Identify which cell holds the provided text, then report its (x, y) central coordinate. 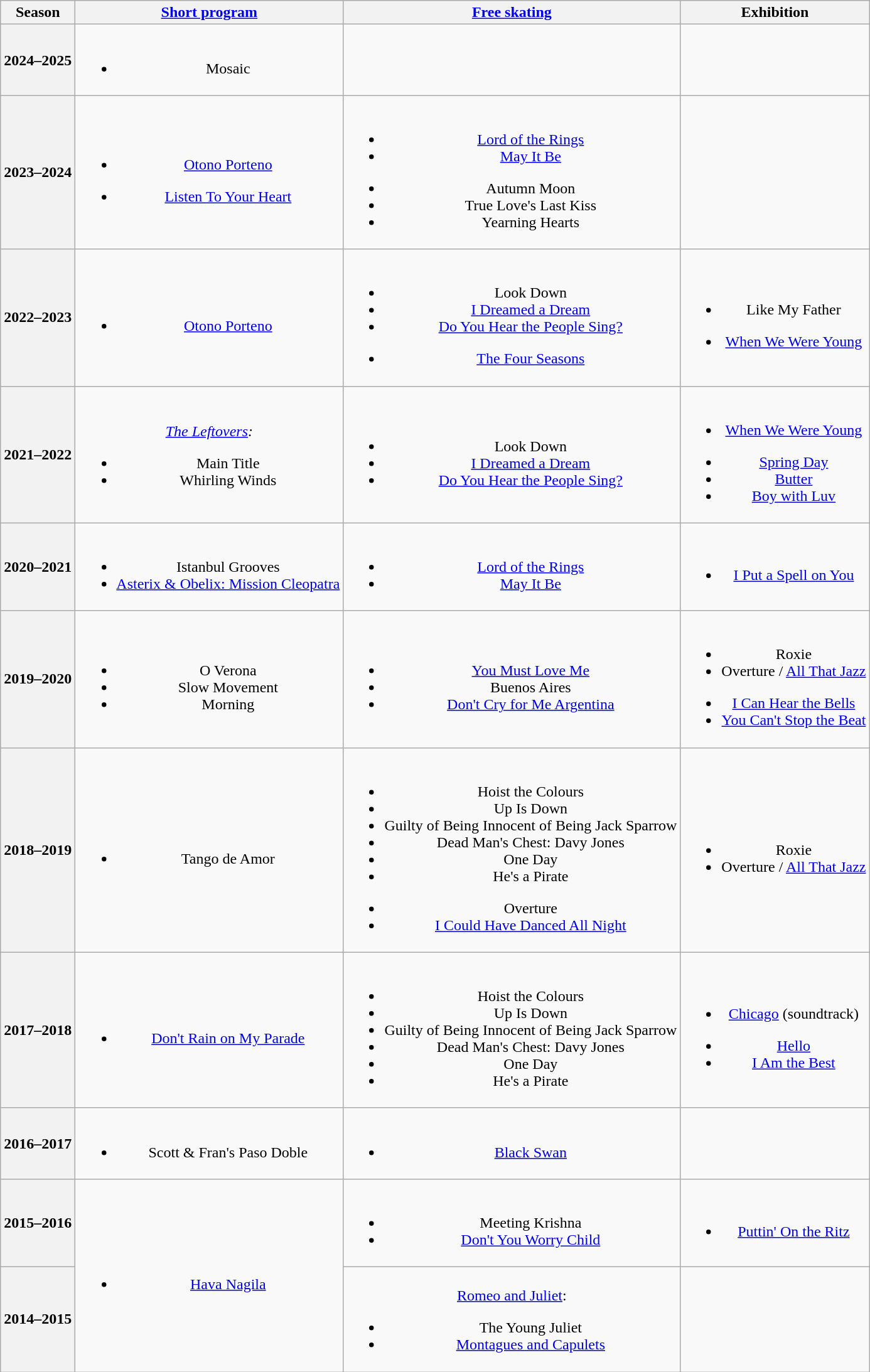
2022–2023 (38, 318)
When We Were Young Spring DayButter Boy with Luv (775, 454)
2019–2020 (38, 679)
Don't Rain on My Parade (210, 1030)
Roxie Overture / All That Jazz I Can Hear the BellsYou Can't Stop the Beat (775, 679)
Meeting Krishna Don't You Worry Child (512, 1223)
Hava Nagila (210, 1275)
Hoist the ColoursUp Is DownGuilty of Being Innocent of Being Jack SparrowDead Man's Chest: Davy JonesOne DayHe's a Pirate (512, 1030)
2015–2016 (38, 1223)
Otono Porteno (210, 318)
Scott & Fran's Paso Doble (210, 1144)
Look DownI Dreamed a DreamDo You Hear the People Sing? The Four Seasons (512, 318)
Lord of the Rings May It Be (512, 567)
2020–2021 (38, 567)
2014–2015 (38, 1319)
Lord of the Rings May It Be Autumn MoonTrue Love's Last KissYearning Hearts (512, 172)
Istanbul Grooves Asterix & Obelix: Mission Cleopatra (210, 567)
2018–2019 (38, 850)
Puttin' On the Ritz (775, 1223)
Season (38, 13)
Roxie Overture / All That Jazz (775, 850)
Like My Father When We Were Young (775, 318)
The Leftovers:Main TitleWhirling Winds (210, 454)
O VeronaSlow MovementMorning (210, 679)
2017–2018 (38, 1030)
Chicago (soundtrack) Hello I Am the Best (775, 1030)
2016–2017 (38, 1144)
Black Swan (512, 1144)
Otono Porteno Listen To Your Heart (210, 172)
2024–2025 (38, 60)
Tango de Amor (210, 850)
Look DownI Dreamed a DreamDo You Hear the People Sing? (512, 454)
2021–2022 (38, 454)
Romeo and Juliet:The Young JulietMontagues and Capulets (512, 1319)
Short program (210, 13)
Free skating (512, 13)
2023–2024 (38, 172)
Exhibition (775, 13)
You Must Love MeBuenos AiresDon't Cry for Me Argentina (512, 679)
Mosaic (210, 60)
I Put a Spell on You (775, 567)
